For the text-containing cell, return its midpoint in [x, y] coordinate format. 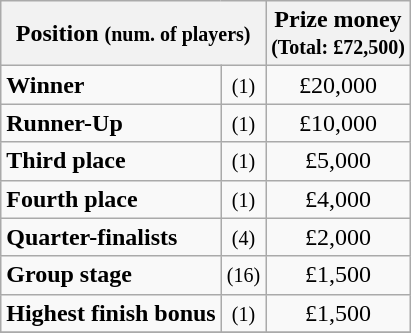
Position (num. of players) [134, 34]
Runner-Up [111, 123]
(16) [243, 275]
£10,000 [338, 123]
£5,000 [338, 161]
Winner [111, 85]
£20,000 [338, 85]
£2,000 [338, 237]
(4) [243, 237]
Third place [111, 161]
Group stage [111, 275]
£4,000 [338, 199]
Highest finish bonus [111, 313]
Quarter-finalists [111, 237]
Prize money(Total: £72,500) [338, 34]
Fourth place [111, 199]
